Return the (X, Y) coordinate for the center point of the cell that contains the specified text.  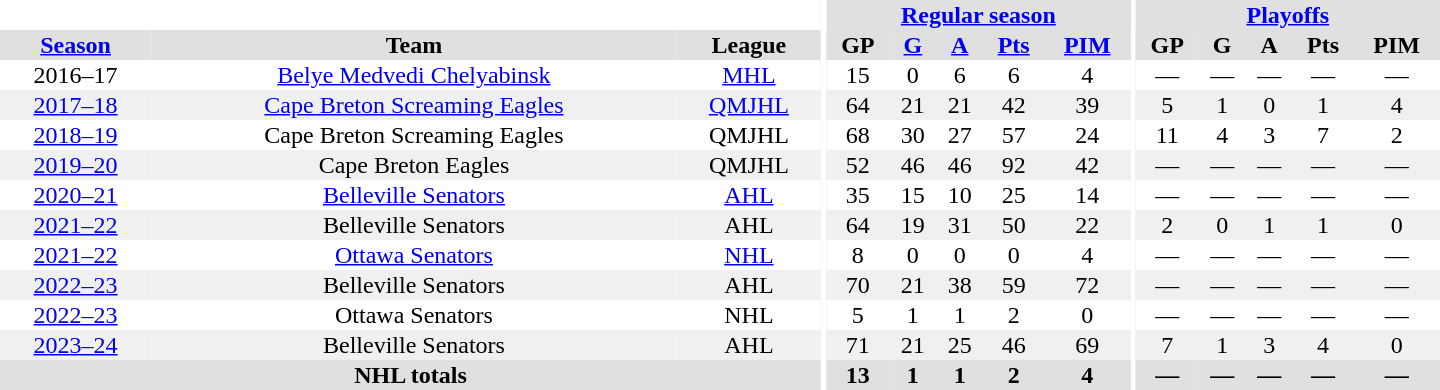
71 (858, 345)
2019–20 (76, 165)
2020–21 (76, 195)
Cape Breton Eagles (414, 165)
27 (960, 135)
38 (960, 285)
19 (912, 225)
92 (1014, 165)
59 (1014, 285)
2017–18 (76, 105)
68 (858, 135)
2016–17 (76, 75)
11 (1168, 135)
Regular season (978, 15)
39 (1087, 105)
52 (858, 165)
10 (960, 195)
72 (1087, 285)
57 (1014, 135)
Team (414, 45)
13 (858, 375)
50 (1014, 225)
2018–19 (76, 135)
8 (858, 255)
24 (1087, 135)
NHL totals (410, 375)
70 (858, 285)
35 (858, 195)
31 (960, 225)
2023–24 (76, 345)
League (749, 45)
MHL (749, 75)
Playoffs (1288, 15)
30 (912, 135)
Belye Medvedi Chelyabinsk (414, 75)
22 (1087, 225)
14 (1087, 195)
69 (1087, 345)
Season (76, 45)
